Scan for the cell matching the given text and deliver its [x, y] coordinate at center. 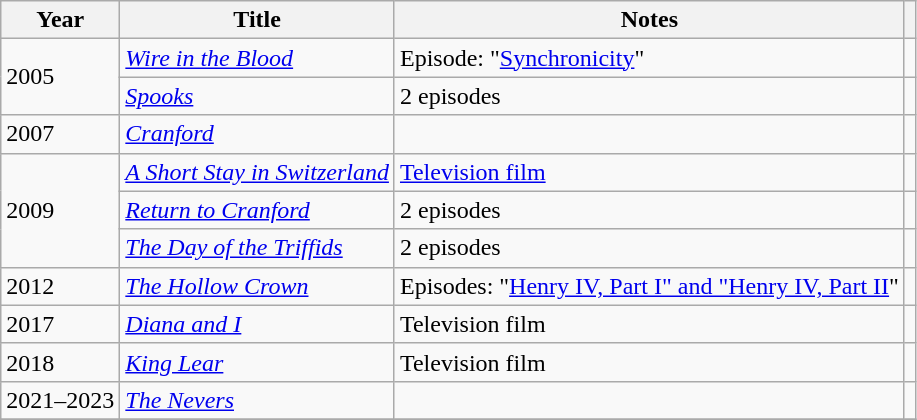
Notes [649, 20]
2018 [60, 362]
2005 [60, 77]
King Lear [258, 362]
2012 [60, 286]
A Short Stay in Switzerland [258, 172]
Year [60, 20]
Diana and I [258, 324]
Return to Cranford [258, 210]
2017 [60, 324]
Spooks [258, 96]
Cranford [258, 134]
The Nevers [258, 400]
The Hollow Crown [258, 286]
Episodes: "Henry IV, Part I" and "Henry IV, Part II" [649, 286]
2007 [60, 134]
Title [258, 20]
Wire in the Blood [258, 58]
The Day of the Triffids [258, 248]
Episode: "Synchronicity" [649, 58]
2009 [60, 210]
2021–2023 [60, 400]
